Identify which cell holds the provided text, then report its [X, Y] central coordinate. 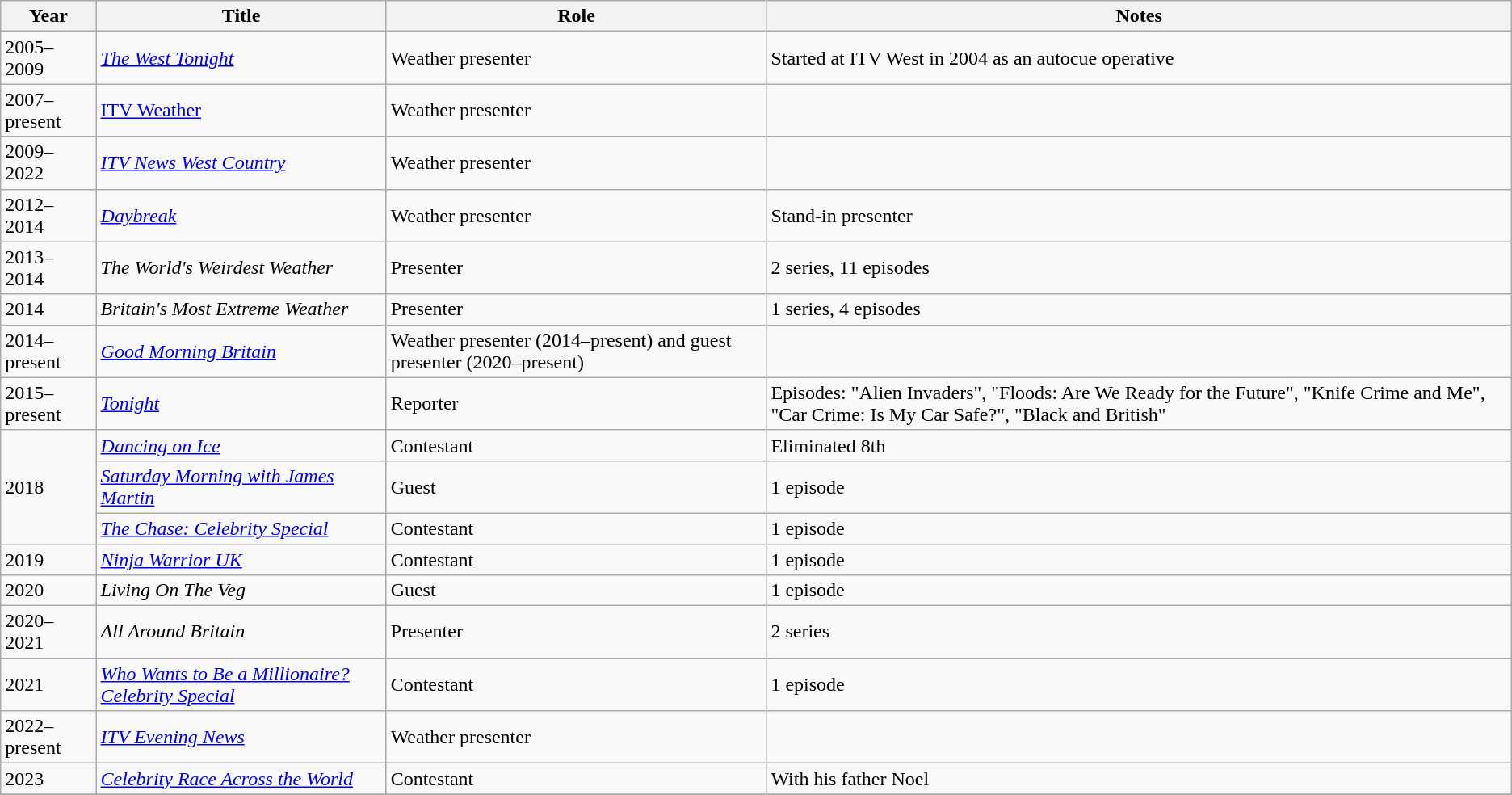
2007–present [48, 110]
Who Wants to Be a Millionaire? Celebrity Special [241, 685]
Episodes: "Alien Invaders", "Floods: Are We Ready for the Future", "Knife Crime and Me", "Car Crime: Is My Car Safe?", "Black and British" [1139, 404]
2013–2014 [48, 268]
2018 [48, 486]
Weather presenter (2014–present) and guest presenter (2020–present) [577, 351]
The Chase: Celebrity Special [241, 528]
With his father Noel [1139, 779]
Britain's Most Extreme Weather [241, 309]
2020 [48, 591]
2019 [48, 560]
2022–present [48, 737]
2 series [1139, 632]
Started at ITV West in 2004 as an autocue operative [1139, 58]
Dancing on Ice [241, 445]
Daybreak [241, 215]
2009–2022 [48, 163]
2023 [48, 779]
Ninja Warrior UK [241, 560]
2015–present [48, 404]
Notes [1139, 16]
Eliminated 8th [1139, 445]
Reporter [577, 404]
Year [48, 16]
Living On The Veg [241, 591]
1 series, 4 episodes [1139, 309]
Stand-in presenter [1139, 215]
2 series, 11 episodes [1139, 268]
Saturday Morning with James Martin [241, 486]
The West Tonight [241, 58]
2020–2021 [48, 632]
ITV Weather [241, 110]
Good Morning Britain [241, 351]
ITV Evening News [241, 737]
2014 [48, 309]
Title [241, 16]
2005–2009 [48, 58]
ITV News West Country [241, 163]
2021 [48, 685]
Tonight [241, 404]
Role [577, 16]
Celebrity Race Across the World [241, 779]
2014–present [48, 351]
All Around Britain [241, 632]
2012–2014 [48, 215]
The World's Weirdest Weather [241, 268]
